Detect which cell encompasses the target text, then output its [X, Y] center coordinate. 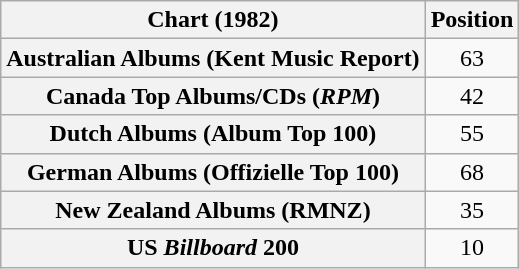
New Zealand Albums (RMNZ) [213, 210]
Australian Albums (Kent Music Report) [213, 58]
68 [472, 172]
Position [472, 20]
US Billboard 200 [213, 248]
Dutch Albums (Album Top 100) [213, 134]
10 [472, 248]
Canada Top Albums/CDs (RPM) [213, 96]
55 [472, 134]
63 [472, 58]
Chart (1982) [213, 20]
42 [472, 96]
German Albums (Offizielle Top 100) [213, 172]
35 [472, 210]
